From the cell containing the given text, extract its center point as (x, y) coordinate. 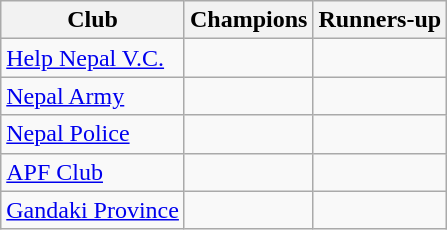
Nepal Police (93, 134)
Gandaki Province (93, 210)
Club (93, 20)
Champions (248, 20)
Help Nepal V.C. (93, 58)
Runners-up (380, 20)
Nepal Army (93, 96)
APF Club (93, 172)
